Detect which cell encompasses the target text, then output its [X, Y] center coordinate. 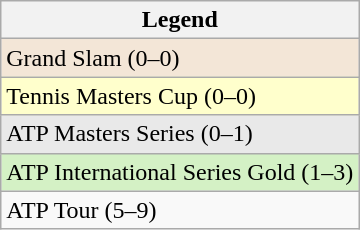
ATP Masters Series (0–1) [180, 134]
ATP Tour (5–9) [180, 210]
Tennis Masters Cup (0–0) [180, 96]
Legend [180, 20]
ATP International Series Gold (1–3) [180, 172]
Grand Slam (0–0) [180, 58]
